Capture the cell that displays the provided text and extract its (X, Y) central coordinate. 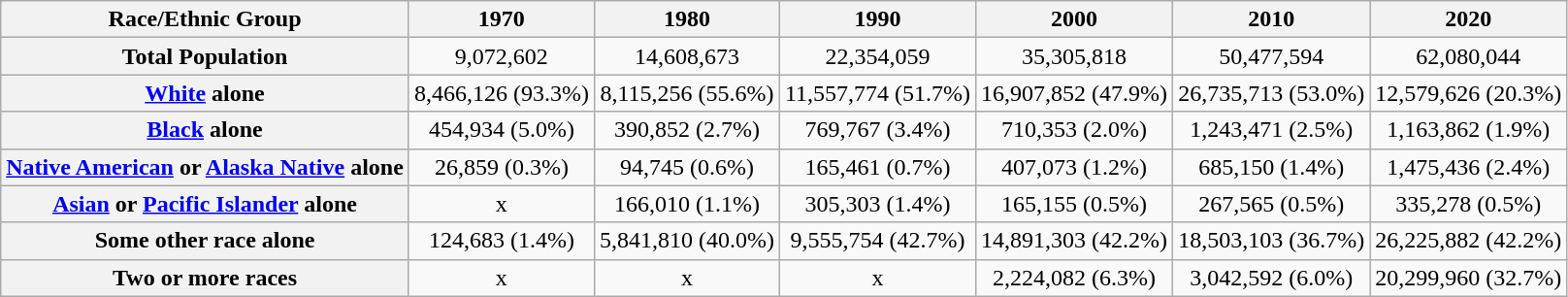
2010 (1271, 19)
454,934 (5.0%) (501, 130)
Total Population (206, 56)
35,305,818 (1075, 56)
166,010 (1.1%) (687, 204)
Race/Ethnic Group (206, 19)
1,163,862 (1.9%) (1469, 130)
1980 (687, 19)
26,859 (0.3%) (501, 167)
Asian or Pacific Islander alone (206, 204)
12,579,626 (20.3%) (1469, 93)
3,042,592 (6.0%) (1271, 278)
50,477,594 (1271, 56)
26,225,882 (42.2%) (1469, 241)
20,299,960 (32.7%) (1469, 278)
62,080,044 (1469, 56)
Native American or Alaska Native alone (206, 167)
94,745 (0.6%) (687, 167)
9,072,602 (501, 56)
685,150 (1.4%) (1271, 167)
18,503,103 (36.7%) (1271, 241)
390,852 (2.7%) (687, 130)
407,073 (1.2%) (1075, 167)
165,155 (0.5%) (1075, 204)
267,565 (0.5%) (1271, 204)
22,354,059 (877, 56)
White alone (206, 93)
2020 (1469, 19)
9,555,754 (42.7%) (877, 241)
1,243,471 (2.5%) (1271, 130)
11,557,774 (51.7%) (877, 93)
769,767 (3.4%) (877, 130)
124,683 (1.4%) (501, 241)
26,735,713 (53.0%) (1271, 93)
335,278 (0.5%) (1469, 204)
2,224,082 (6.3%) (1075, 278)
Black alone (206, 130)
5,841,810 (40.0%) (687, 241)
14,608,673 (687, 56)
Some other race alone (206, 241)
8,466,126 (93.3%) (501, 93)
Two or more races (206, 278)
1970 (501, 19)
8,115,256 (55.6%) (687, 93)
710,353 (2.0%) (1075, 130)
1990 (877, 19)
2000 (1075, 19)
1,475,436 (2.4%) (1469, 167)
305,303 (1.4%) (877, 204)
14,891,303 (42.2%) (1075, 241)
165,461 (0.7%) (877, 167)
16,907,852 (47.9%) (1075, 93)
